Pinpoint the cell where the given text exists, returning its (X, Y) midpoint coordinate. 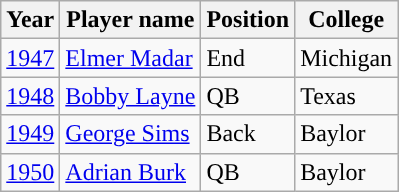
Adrian Burk (130, 172)
1947 (30, 58)
Year (30, 20)
Michigan (346, 58)
College (346, 20)
Elmer Madar (130, 58)
Player name (130, 20)
End (248, 58)
Bobby Layne (130, 96)
1950 (30, 172)
Position (248, 20)
Texas (346, 96)
1948 (30, 96)
1949 (30, 134)
Back (248, 134)
George Sims (130, 134)
